Scan for the cell matching the given text and deliver its (x, y) coordinate at center. 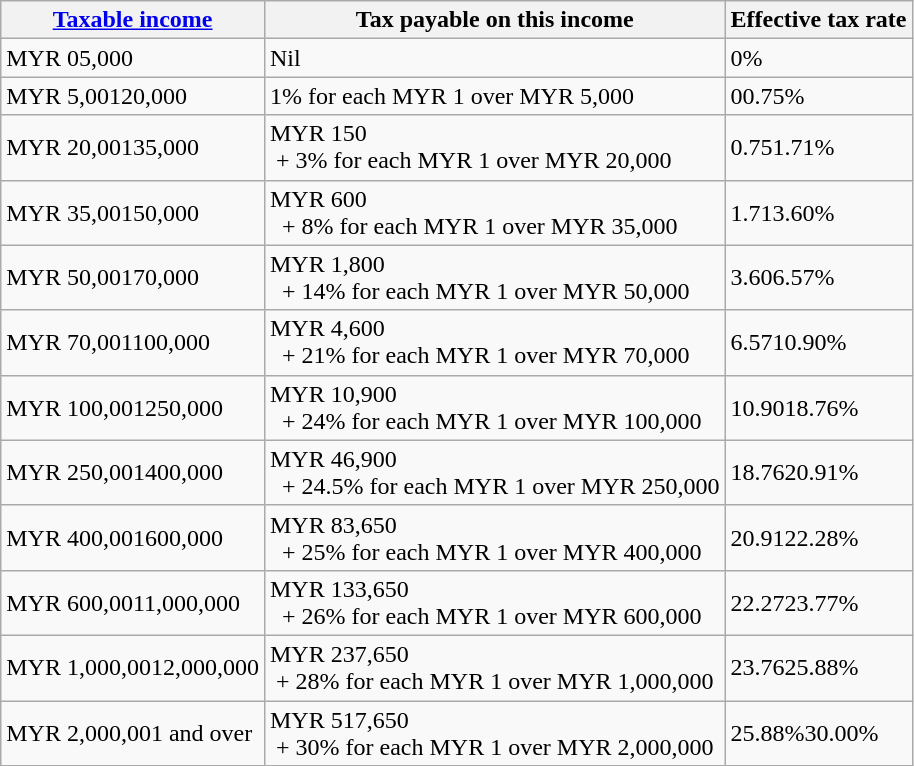
MYR 4,600 + 21% for each MYR 1 over MYR 70,000 (494, 342)
MYR 400,001600,000 (133, 538)
0% (818, 58)
MYR 2,000,001 and over (133, 732)
MYR 517,650 + 30% for each MYR 1 over MYR 2,000,000 (494, 732)
MYR 70,001100,000 (133, 342)
MYR 50,00170,000 (133, 278)
18.7620.91% (818, 472)
MYR 5,00120,000 (133, 96)
3.606.57% (818, 278)
MYR 05,000 (133, 58)
MYR 600,0011,000,000 (133, 602)
20.9122.28% (818, 538)
1.713.60% (818, 212)
MYR 150 + 3% for each MYR 1 over MYR 20,000 (494, 148)
MYR 1,800 + 14% for each MYR 1 over MYR 50,000 (494, 278)
00.75% (818, 96)
MYR 100,001250,000 (133, 408)
MYR 133,650 + 26% for each MYR 1 over MYR 600,000 (494, 602)
MYR 250,001400,000 (133, 472)
MYR 600 + 8% for each MYR 1 over MYR 35,000 (494, 212)
MYR 83,650 + 25% for each MYR 1 over MYR 400,000 (494, 538)
MYR 10,900 + 24% for each MYR 1 over MYR 100,000 (494, 408)
Effective tax rate (818, 20)
MYR 35,00150,000 (133, 212)
Taxable income (133, 20)
MYR 237,650 + 28% for each MYR 1 over MYR 1,000,000 (494, 668)
MYR 1,000,0012,000,000 (133, 668)
MYR 46,900 + 24.5% for each MYR 1 over MYR 250,000 (494, 472)
Tax payable on this income (494, 20)
Nil (494, 58)
22.2723.77% (818, 602)
1% for each MYR 1 over MYR 5,000 (494, 96)
0.751.71% (818, 148)
23.7625.88% (818, 668)
MYR 20,00135,000 (133, 148)
6.5710.90% (818, 342)
10.9018.76% (818, 408)
25.88%30.00% (818, 732)
